For the text-containing cell, return its midpoint in (X, Y) coordinate format. 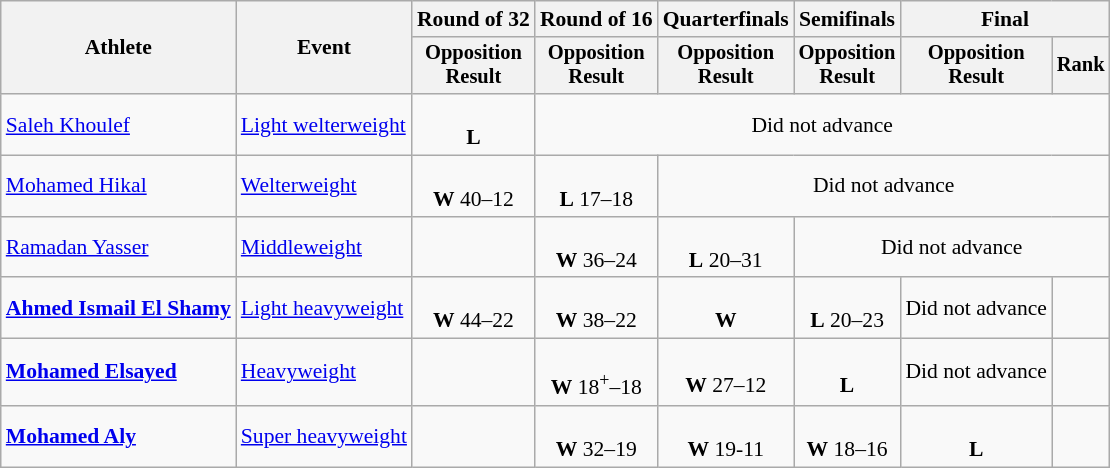
Round of 16 (596, 19)
Welterweight (324, 186)
Light heavyweight (324, 308)
Quarterfinals (726, 19)
W 38–22 (596, 308)
W 32–19 (596, 436)
W 27–12 (726, 372)
Saleh Khoulef (118, 124)
L 17–18 (596, 186)
W 36–24 (596, 248)
Mohamed Elsayed (118, 372)
Event (324, 48)
Ahmed Ismail El Shamy (118, 308)
L 20–23 (848, 308)
W 40–12 (474, 186)
Rank (1081, 66)
Semifinals (848, 19)
W 19-11 (726, 436)
Heavyweight (324, 372)
Mohamed Aly (118, 436)
Final (1004, 19)
L 20–31 (726, 248)
Round of 32 (474, 19)
Mohamed Hikal (118, 186)
Middleweight (324, 248)
Super heavyweight (324, 436)
Athlete (118, 48)
Light welterweight (324, 124)
W 44–22 (474, 308)
W (726, 308)
Ramadan Yasser (118, 248)
W 18–16 (848, 436)
W 18+–18 (596, 372)
